Scan for the cell matching the given text and deliver its [X, Y] coordinate at center. 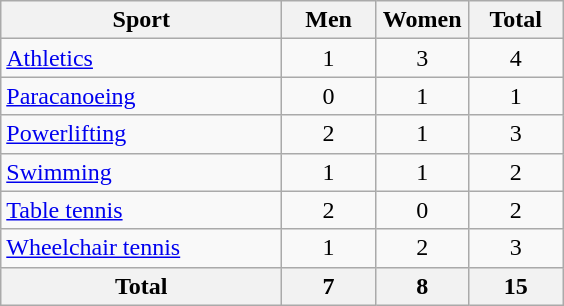
Athletics [142, 58]
Paracanoeing [142, 96]
15 [516, 286]
Men [329, 20]
Swimming [142, 172]
7 [329, 286]
Sport [142, 20]
Table tennis [142, 210]
4 [516, 58]
Women [422, 20]
Powerlifting [142, 134]
8 [422, 286]
Wheelchair tennis [142, 248]
